Return the [x, y] coordinate for the center point of the cell that contains the specified text.  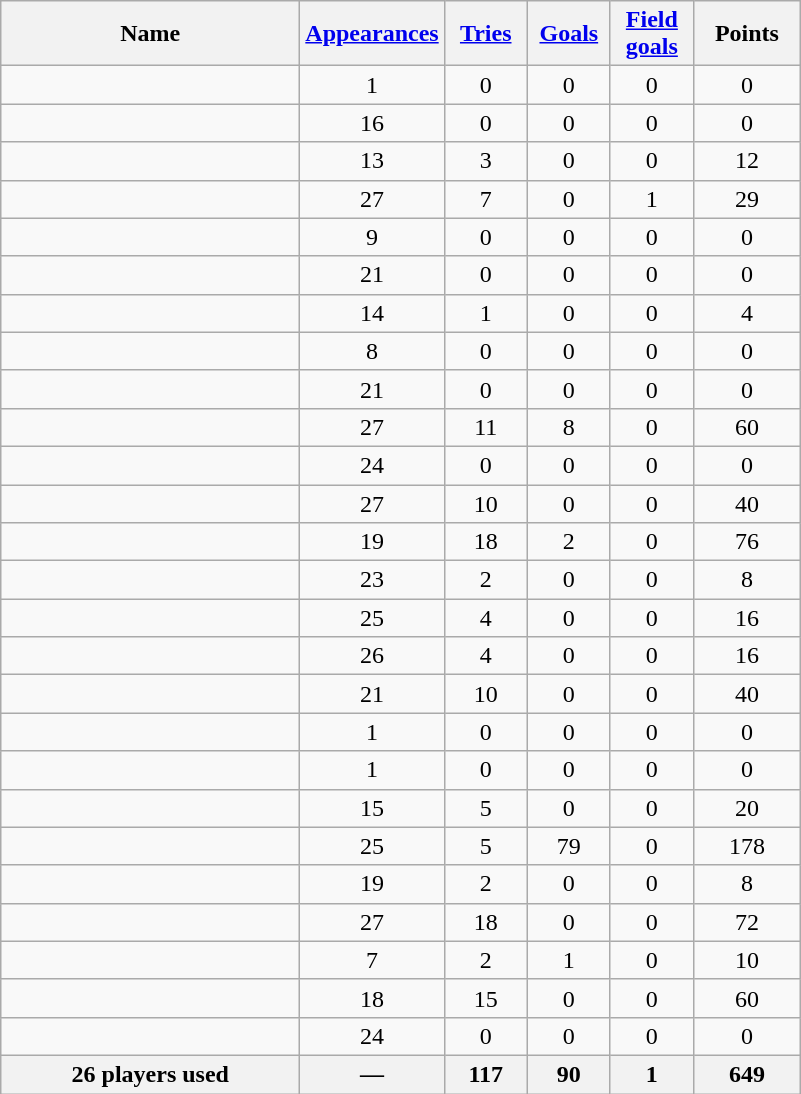
649 [746, 1074]
Name [150, 34]
12 [746, 161]
72 [746, 922]
9 [372, 237]
26 [372, 656]
79 [568, 846]
13 [372, 161]
Goals [568, 34]
178 [746, 846]
Points [746, 34]
20 [746, 808]
— [372, 1074]
29 [746, 199]
14 [372, 313]
90 [568, 1074]
76 [746, 542]
Field goals [652, 34]
11 [486, 427]
3 [486, 161]
Appearances [372, 34]
Tries [486, 34]
117 [486, 1074]
26 players used [150, 1074]
23 [372, 580]
